Provide the [X, Y] coordinate of the cell's center where the given text is located.  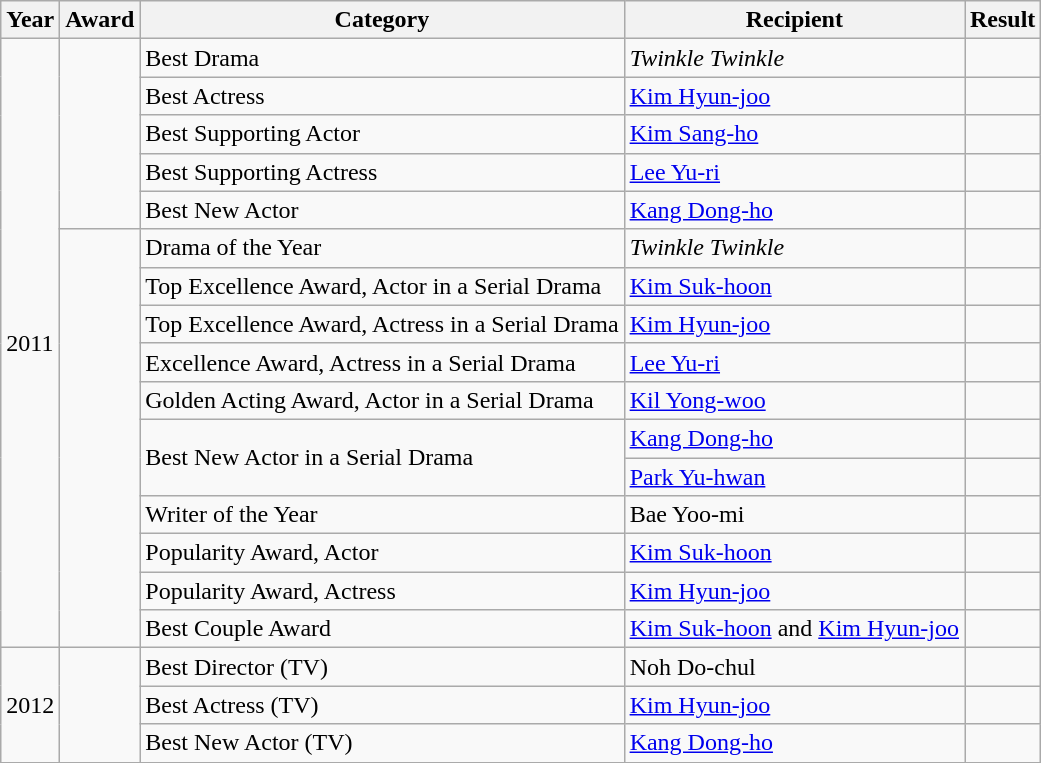
Award [100, 20]
Best Supporting Actor [382, 134]
Best New Actor (TV) [382, 743]
Kil Yong-woo [794, 400]
Category [382, 20]
Drama of the Year [382, 248]
Kim Suk-hoon and Kim Hyun-joo [794, 629]
Excellence Award, Actress in a Serial Drama [382, 362]
Best Actress (TV) [382, 705]
Golden Acting Award, Actor in a Serial Drama [382, 400]
Bae Yoo-mi [794, 515]
Top Excellence Award, Actor in a Serial Drama [382, 286]
Best Supporting Actress [382, 172]
Popularity Award, Actress [382, 591]
Best Couple Award [382, 629]
2011 [30, 344]
Best Drama [382, 58]
Best New Actor [382, 210]
Best Director (TV) [382, 667]
Top Excellence Award, Actress in a Serial Drama [382, 324]
Park Yu-hwan [794, 477]
Popularity Award, Actor [382, 553]
Result [1002, 20]
Best New Actor in a Serial Drama [382, 457]
Recipient [794, 20]
Year [30, 20]
Best Actress [382, 96]
2012 [30, 705]
Writer of the Year [382, 515]
Kim Sang-ho [794, 134]
Noh Do-chul [794, 667]
